For the text-containing cell, return its midpoint in (X, Y) coordinate format. 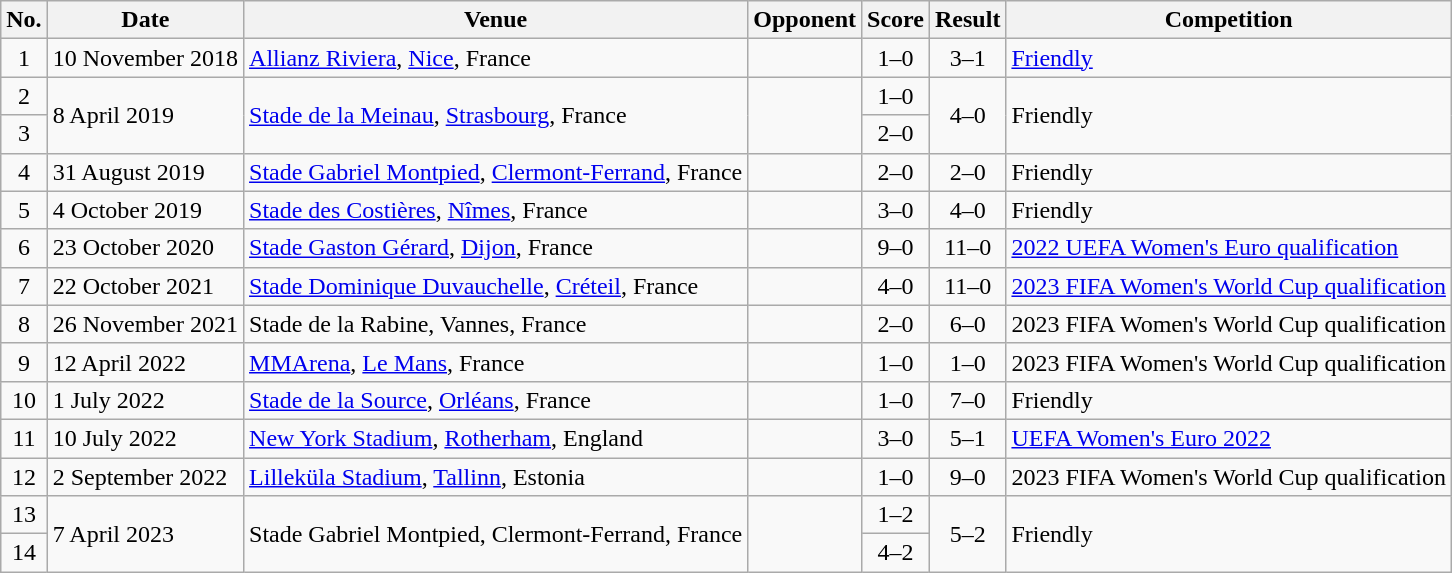
22 October 2021 (145, 286)
Lilleküla Stadium, Tallinn, Estonia (496, 477)
MMArena, Le Mans, France (496, 362)
3 (24, 134)
1–2 (896, 515)
4 (24, 172)
7 (24, 286)
5–1 (968, 438)
2 September 2022 (145, 477)
12 (24, 477)
Stade de la Source, Orléans, France (496, 400)
Result (968, 20)
Competition (1229, 20)
1 July 2022 (145, 400)
26 November 2021 (145, 324)
10 July 2022 (145, 438)
Stade des Costières, Nîmes, France (496, 210)
6–0 (968, 324)
Date (145, 20)
UEFA Women's Euro 2022 (1229, 438)
2022 UEFA Women's Euro qualification (1229, 248)
14 (24, 553)
Score (896, 20)
7–0 (968, 400)
13 (24, 515)
12 April 2022 (145, 362)
Allianz Riviera, Nice, France (496, 58)
7 April 2023 (145, 534)
10 November 2018 (145, 58)
8 (24, 324)
23 October 2020 (145, 248)
8 April 2019 (145, 115)
No. (24, 20)
Stade de la Meinau, Strasbourg, France (496, 115)
4–2 (896, 553)
10 (24, 400)
Opponent (805, 20)
4 October 2019 (145, 210)
31 August 2019 (145, 172)
5 (24, 210)
1 (24, 58)
Stade Gaston Gérard, Dijon, France (496, 248)
Stade Dominique Duvauchelle, Créteil, France (496, 286)
3–1 (968, 58)
6 (24, 248)
New York Stadium, Rotherham, England (496, 438)
5–2 (968, 534)
Stade de la Rabine, Vannes, France (496, 324)
9 (24, 362)
11 (24, 438)
Venue (496, 20)
2 (24, 96)
